Extract the (X, Y) coordinate from the center of the cell holding the provided text.  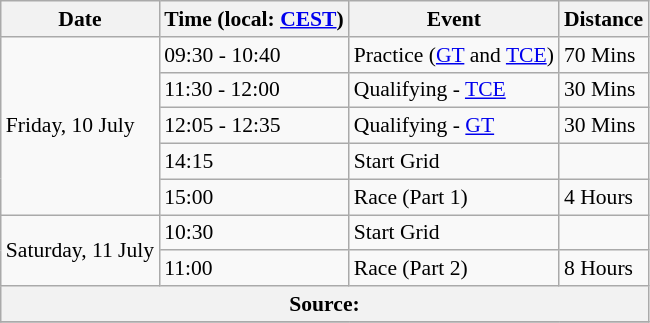
Time (local: CEST) (254, 19)
10:30 (254, 233)
Saturday, 11 July (80, 250)
14:15 (254, 162)
Event (454, 19)
12:05 - 12:35 (254, 126)
Practice (GT and TCE) (454, 55)
Qualifying - GT (454, 126)
09:30 - 10:40 (254, 55)
15:00 (254, 197)
70 Mins (604, 55)
Date (80, 19)
Race (Part 2) (454, 269)
Source: (324, 304)
Qualifying - TCE (454, 90)
Distance (604, 19)
8 Hours (604, 269)
11:30 - 12:00 (254, 90)
4 Hours (604, 197)
Race (Part 1) (454, 197)
11:00 (254, 269)
Friday, 10 July (80, 126)
